Detect which cell encompasses the target text, then output its (x, y) center coordinate. 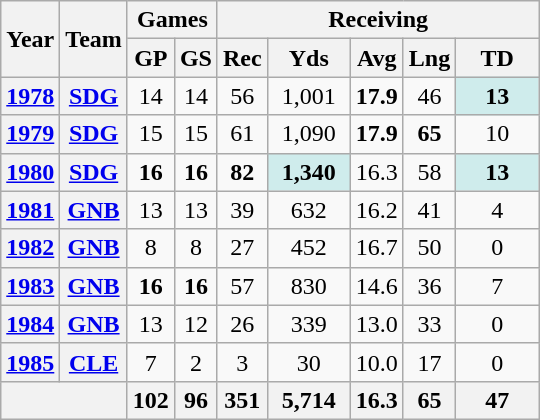
1981 (30, 210)
Rec (242, 58)
57 (242, 286)
Yds (308, 58)
GS (196, 58)
102 (150, 400)
1985 (30, 362)
46 (429, 96)
26 (242, 324)
13.0 (376, 324)
1,340 (308, 172)
30 (308, 362)
Games (172, 20)
27 (242, 248)
47 (498, 400)
58 (429, 172)
1983 (30, 286)
56 (242, 96)
1982 (30, 248)
61 (242, 134)
339 (308, 324)
2 (196, 362)
1,001 (308, 96)
1984 (30, 324)
10 (498, 134)
830 (308, 286)
Year (30, 39)
CLE (94, 362)
1979 (30, 134)
452 (308, 248)
1978 (30, 96)
632 (308, 210)
41 (429, 210)
50 (429, 248)
12 (196, 324)
GP (150, 58)
16.7 (376, 248)
82 (242, 172)
TD (498, 58)
4 (498, 210)
16.2 (376, 210)
Lng (429, 58)
33 (429, 324)
17 (429, 362)
14.6 (376, 286)
3 (242, 362)
39 (242, 210)
1980 (30, 172)
36 (429, 286)
351 (242, 400)
5,714 (308, 400)
1,090 (308, 134)
Team (94, 39)
96 (196, 400)
Avg (376, 58)
10.0 (376, 362)
Receiving (378, 20)
